Return [x, y] of the center of cell containing provided text 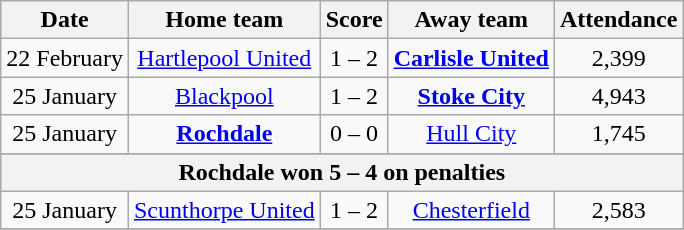
Rochdale won 5 – 4 on penalties [342, 172]
Scunthorpe United [224, 210]
2,399 [618, 58]
Date [65, 20]
Away team [471, 20]
Stoke City [471, 96]
2,583 [618, 210]
Rochdale [224, 134]
Chesterfield [471, 210]
4,943 [618, 96]
Attendance [618, 20]
0 – 0 [354, 134]
Carlisle United [471, 58]
1,745 [618, 134]
Hartlepool United [224, 58]
Blackpool [224, 96]
Score [354, 20]
22 February [65, 58]
Home team [224, 20]
Hull City [471, 134]
